Provide the (x, y) coordinate of the cell's center where the given text is located.  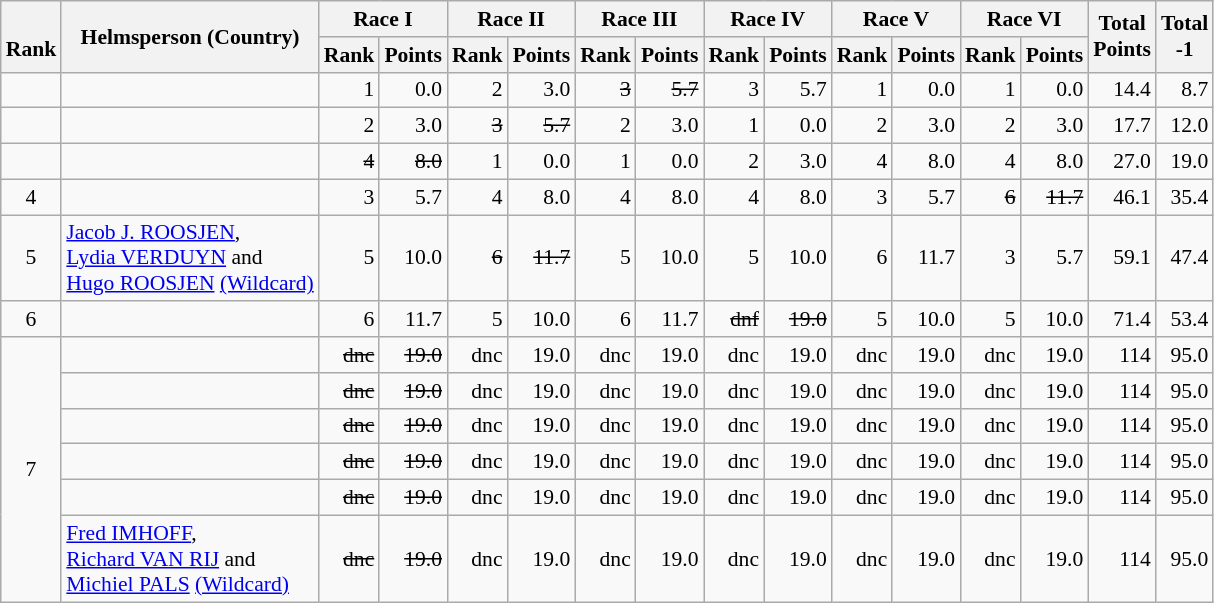
Total Points (1122, 36)
8.7 (1184, 90)
46.1 (1122, 197)
dnf (734, 320)
14.4 (1122, 90)
Race VI (1024, 19)
47.4 (1184, 258)
Race I (383, 19)
Race III (639, 19)
71.4 (1122, 320)
35.4 (1184, 197)
Total-1 (1184, 36)
Race IV (768, 19)
Jacob J. ROOSJEN,Lydia VERDUYN andHugo ROOSJEN (Wildcard) (190, 258)
12.0 (1184, 126)
27.0 (1122, 162)
Race V (896, 19)
Race II (511, 19)
Fred IMHOFF,Richard VAN RIJ andMichiel PALS (Wildcard) (190, 558)
Helmsperson (Country) (190, 36)
7 (32, 470)
59.1 (1122, 258)
17.7 (1122, 126)
53.4 (1184, 320)
